Extract the (x, y) coordinate from the center of the cell holding the provided text.  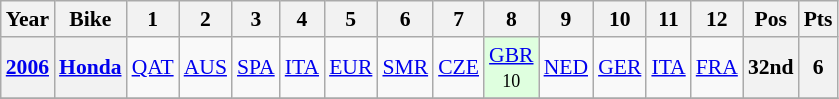
EUR (350, 68)
9 (566, 19)
NED (566, 68)
FRA (717, 68)
7 (458, 19)
4 (302, 19)
SMR (405, 68)
1 (153, 19)
2006 (28, 68)
10 (620, 19)
8 (512, 19)
GBR10 (512, 68)
QAT (153, 68)
SPA (256, 68)
11 (668, 19)
Bike (90, 19)
5 (350, 19)
2 (206, 19)
Year (28, 19)
AUS (206, 68)
Pts (818, 19)
Pos (771, 19)
Honda (90, 68)
GER (620, 68)
3 (256, 19)
12 (717, 19)
CZE (458, 68)
32nd (771, 68)
